Find where the given text appears and provide that cell's center as [X, Y] coordinate. 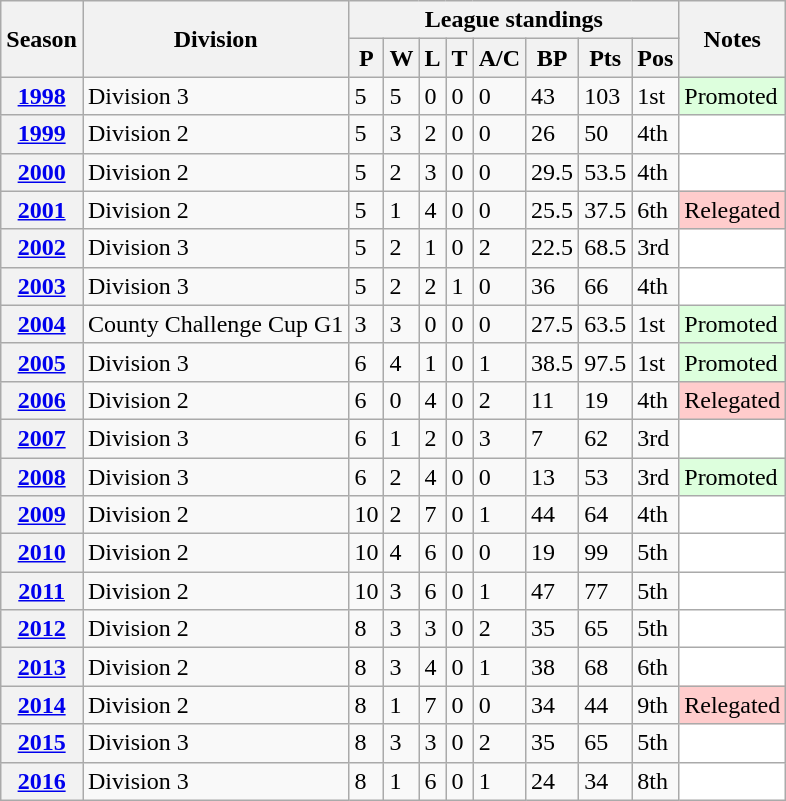
97.5 [606, 362]
2014 [42, 705]
1999 [42, 134]
99 [606, 553]
13 [552, 477]
2011 [42, 591]
A/C [499, 58]
9th [656, 705]
2008 [42, 477]
2001 [42, 210]
43 [552, 96]
2002 [42, 248]
47 [552, 591]
53.5 [606, 172]
2010 [42, 553]
2012 [42, 629]
8th [656, 781]
Division [215, 39]
T [460, 58]
Season [42, 39]
Notes [732, 39]
League standings [514, 20]
22.5 [552, 248]
1998 [42, 96]
25.5 [552, 210]
2015 [42, 743]
38.5 [552, 362]
Pos [656, 58]
P [366, 58]
36 [552, 286]
27.5 [552, 324]
38 [552, 667]
68 [606, 667]
11 [552, 400]
29.5 [552, 172]
2006 [42, 400]
50 [606, 134]
County Challenge Cup G1 [215, 324]
BP [552, 58]
64 [606, 515]
24 [552, 781]
26 [552, 134]
68.5 [606, 248]
66 [606, 286]
103 [606, 96]
L [432, 58]
63.5 [606, 324]
2009 [42, 515]
Pts [606, 58]
2003 [42, 286]
2005 [42, 362]
77 [606, 591]
53 [606, 477]
2013 [42, 667]
W [402, 58]
2007 [42, 438]
2016 [42, 781]
2000 [42, 172]
37.5 [606, 210]
62 [606, 438]
2004 [42, 324]
